Pinpoint the cell where the given text exists, returning its (x, y) midpoint coordinate. 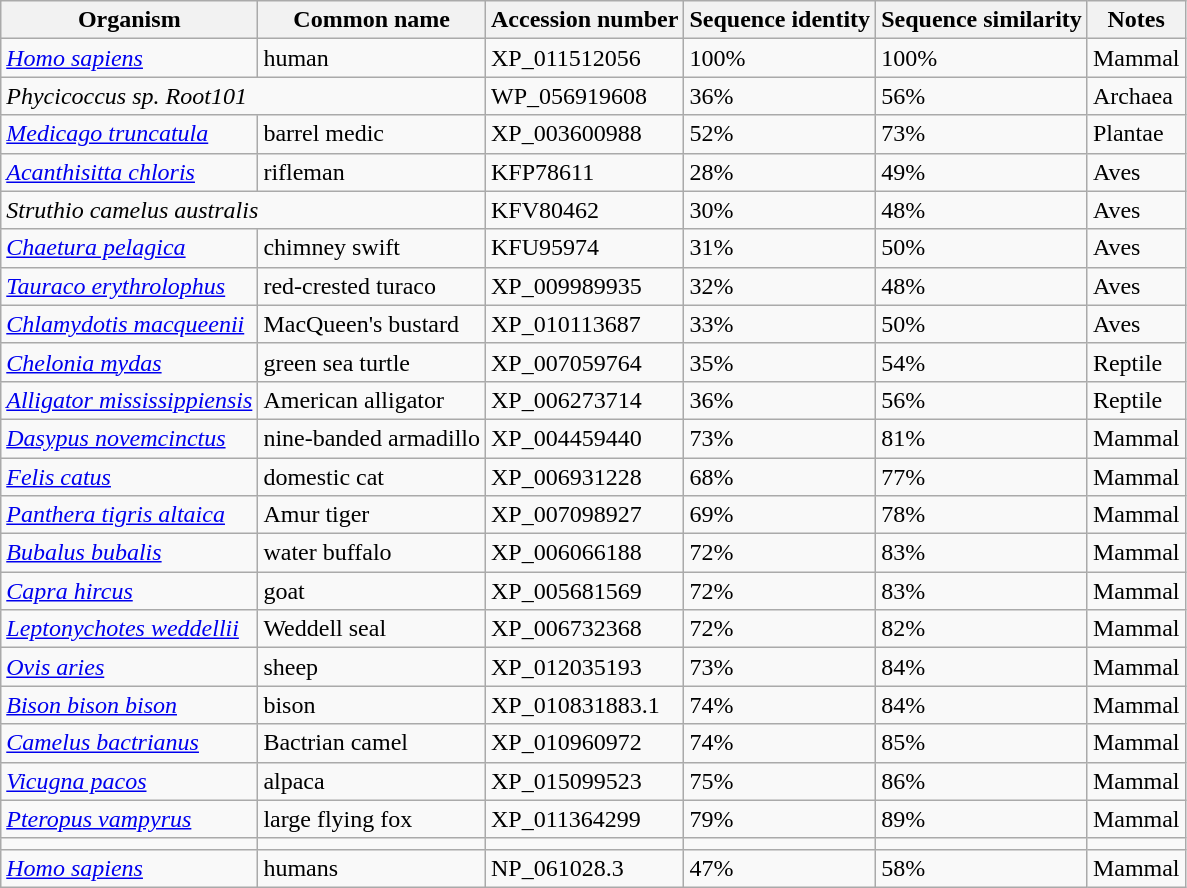
XP_009989935 (585, 286)
35% (780, 362)
NP_061028.3 (585, 868)
barrel medic (372, 134)
water buffalo (372, 553)
31% (780, 248)
Bubalus bubalis (130, 553)
75% (780, 781)
Notes (1136, 20)
54% (982, 362)
goat (372, 591)
XP_015099523 (585, 781)
XP_006931228 (585, 477)
28% (780, 172)
Alligator mississippiensis (130, 400)
XP_003600988 (585, 134)
Chlamydotis macqueenii (130, 324)
Organism (130, 20)
58% (982, 868)
KFU95974 (585, 248)
Accession number (585, 20)
69% (780, 515)
86% (982, 781)
77% (982, 477)
33% (780, 324)
Struthio camelus australis (244, 210)
XP_007059764 (585, 362)
XP_006273714 (585, 400)
large flying fox (372, 819)
89% (982, 819)
Capra hircus (130, 591)
XP_012035193 (585, 667)
Bactrian camel (372, 743)
XP_010831883.1 (585, 705)
nine-banded armadillo (372, 438)
Vicugna pacos (130, 781)
sheep (372, 667)
Tauraco erythrolophus (130, 286)
Pteropus vampyrus (130, 819)
82% (982, 629)
MacQueen's bustard (372, 324)
American alligator (372, 400)
Phycicoccus sp. Root101 (244, 96)
79% (780, 819)
XP_007098927 (585, 515)
Leptonychotes weddellii (130, 629)
human (372, 58)
32% (780, 286)
47% (780, 868)
Amur tiger (372, 515)
domestic cat (372, 477)
Archaea (1136, 96)
XP_011364299 (585, 819)
humans (372, 868)
Sequence similarity (982, 20)
68% (780, 477)
Camelus bactrianus (130, 743)
Bison bison bison (130, 705)
Panthera tigris altaica (130, 515)
Chaetura pelagica (130, 248)
WP_056919608 (585, 96)
XP_004459440 (585, 438)
Chelonia mydas (130, 362)
bison (372, 705)
49% (982, 172)
Weddell seal (372, 629)
Acanthisitta chloris (130, 172)
Sequence identity (780, 20)
KFV80462 (585, 210)
XP_010960972 (585, 743)
52% (780, 134)
78% (982, 515)
30% (780, 210)
Common name (372, 20)
XP_006066188 (585, 553)
rifleman (372, 172)
Felis catus (130, 477)
Dasypus novemcinctus (130, 438)
Ovis aries (130, 667)
XP_006732368 (585, 629)
81% (982, 438)
XP_011512056 (585, 58)
Medicago truncatula (130, 134)
85% (982, 743)
XP_005681569 (585, 591)
chimney swift (372, 248)
green sea turtle (372, 362)
Plantae (1136, 134)
alpaca (372, 781)
XP_010113687 (585, 324)
red-crested turaco (372, 286)
KFP78611 (585, 172)
